Detect which cell encompasses the target text, then output its (x, y) center coordinate. 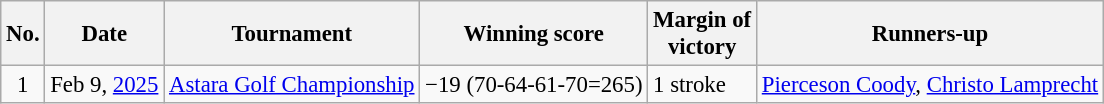
Margin ofvictory (702, 34)
−19 (70-64-61-70=265) (534, 85)
Astara Golf Championship (292, 85)
Pierceson Coody, Christo Lamprecht (930, 85)
Winning score (534, 34)
No. (23, 34)
Feb 9, 2025 (104, 85)
Runners-up (930, 34)
1 (23, 85)
Date (104, 34)
Tournament (292, 34)
1 stroke (702, 85)
